For the text-containing cell, return its midpoint in (x, y) coordinate format. 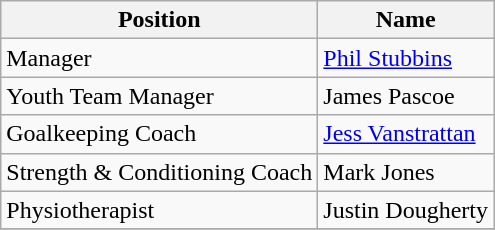
Jess Vanstrattan (406, 134)
Youth Team Manager (160, 96)
Strength & Conditioning Coach (160, 172)
Mark Jones (406, 172)
Manager (160, 58)
Position (160, 20)
Phil Stubbins (406, 58)
Goalkeeping Coach (160, 134)
James Pascoe (406, 96)
Justin Dougherty (406, 210)
Name (406, 20)
Physiotherapist (160, 210)
